Determine the [X, Y] coordinate at the center of the cell enclosing the given text.  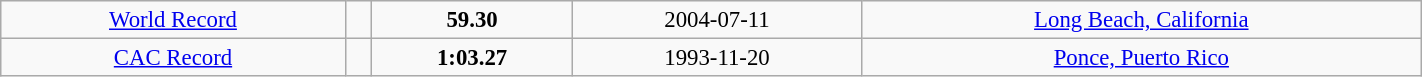
Long Beach, California [1141, 20]
2004-07-11 [718, 20]
1:03.27 [472, 58]
Ponce, Puerto Rico [1141, 58]
CAC Record [173, 58]
1993-11-20 [718, 58]
World Record [173, 20]
59.30 [472, 20]
